Detect which cell encompasses the target text, then output its [x, y] center coordinate. 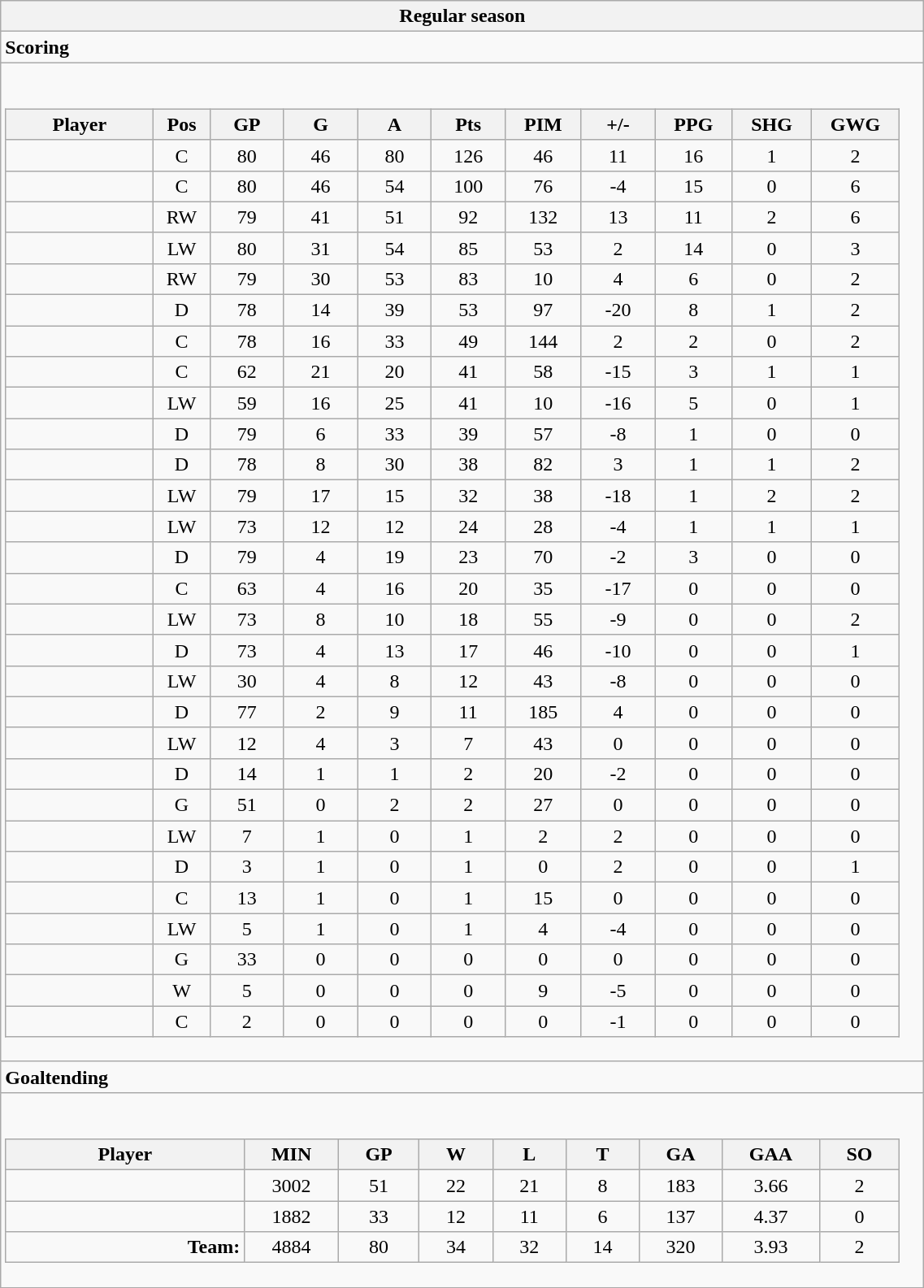
-1 [618, 1021]
132 [544, 217]
77 [247, 712]
T [602, 1155]
Team: [125, 1247]
183 [681, 1186]
1882 [292, 1216]
59 [247, 403]
4884 [292, 1247]
-9 [618, 619]
-17 [618, 588]
62 [247, 372]
320 [681, 1247]
100 [468, 186]
SHG [772, 124]
3.66 [771, 1186]
22 [456, 1186]
18 [468, 619]
137 [681, 1216]
-5 [618, 991]
Player MIN GP W L T GA GAA SO 3002 51 22 21 8 183 3.66 2 1882 33 12 11 6 137 4.37 0 Team: 4884 80 34 32 14 320 3.93 2 [462, 1190]
GAA [771, 1155]
55 [544, 619]
35 [544, 588]
-20 [618, 310]
92 [468, 217]
+/- [618, 124]
L [529, 1155]
Pts [468, 124]
31 [320, 248]
76 [544, 186]
24 [468, 527]
MIN [292, 1155]
82 [544, 465]
A [395, 124]
57 [544, 434]
Scoring [462, 47]
3002 [292, 1186]
63 [247, 588]
Pos [182, 124]
4.37 [771, 1216]
19 [395, 557]
Goaltending [462, 1077]
-15 [618, 372]
49 [468, 341]
28 [544, 527]
Regular season [462, 16]
97 [544, 310]
58 [544, 372]
23 [468, 557]
34 [456, 1247]
85 [468, 248]
GWG [855, 124]
3.93 [771, 1247]
PPG [694, 124]
144 [544, 341]
SO [859, 1155]
70 [544, 557]
185 [544, 712]
PIM [544, 124]
25 [395, 403]
-10 [618, 650]
27 [544, 805]
GA [681, 1155]
-18 [618, 496]
83 [468, 279]
-16 [618, 403]
126 [468, 155]
